Locate the cell with the specified text and output its (X, Y) center coordinate. 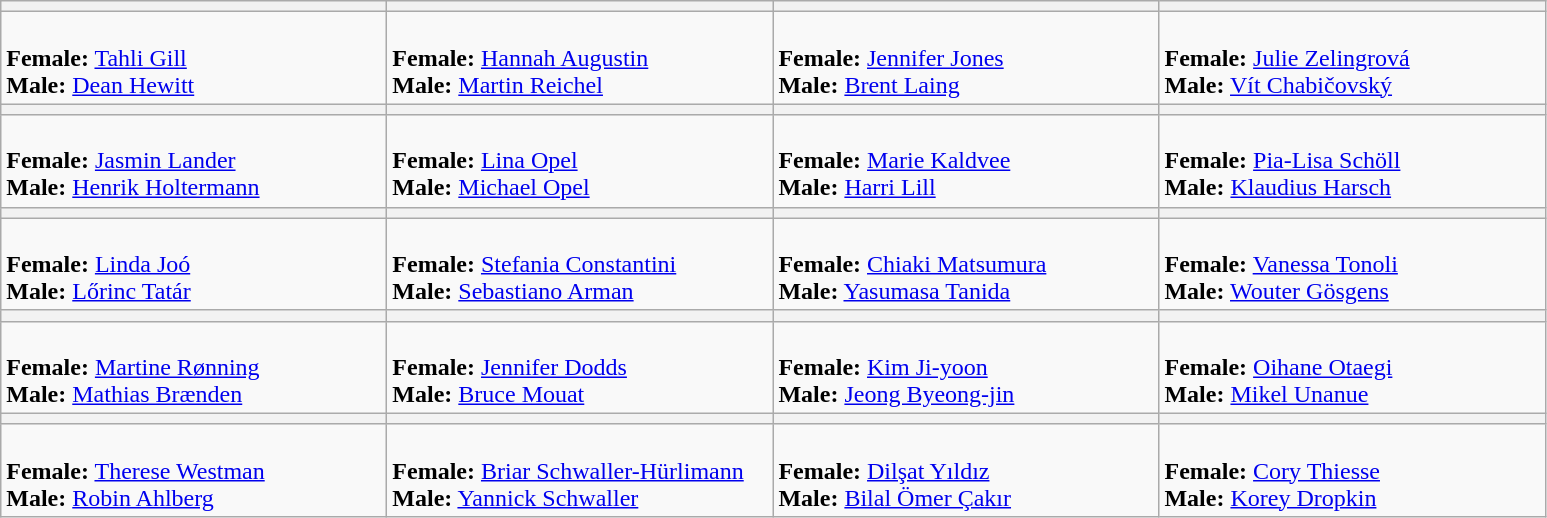
Female: Kim Ji-yoon Male: Jeong Byeong-jin (966, 367)
Female: Martine Rønning Male: Mathias Brænden (194, 367)
Female: Marie Kaldvee Male: Harri Lill (966, 161)
Female: Linda Joó Male: Lőrinc Tatár (194, 264)
Female: Hannah Augustin Male: Martin Reichel (580, 58)
Female: Jennifer Jones Male: Brent Laing (966, 58)
Female: Lina Opel Male: Michael Opel (580, 161)
Female: Stefania Constantini Male: Sebastiano Arman (580, 264)
Female: Cory Thiesse Male: Korey Dropkin (1352, 470)
Female: Therese Westman Male: Robin Ahlberg (194, 470)
Female: Oihane Otaegi Male: Mikel Unanue (1352, 367)
Female: Chiaki Matsumura Male: Yasumasa Tanida (966, 264)
Female: Vanessa Tonoli Male: Wouter Gösgens (1352, 264)
Female: Jasmin Lander Male: Henrik Holtermann (194, 161)
Female: Briar Schwaller-Hürlimann Male: Yannick Schwaller (580, 470)
Female: Julie Zelingrová Male: Vít Chabičovský (1352, 58)
Female: Dilşat Yıldız Male: Bilal Ömer Çakır (966, 470)
Female: Pia-Lisa Schöll Male: Klaudius Harsch (1352, 161)
Female: Tahli Gill Male: Dean Hewitt (194, 58)
Female: Jennifer Dodds Male: Bruce Mouat (580, 367)
